Locate the cell with the specified text and output its (X, Y) center coordinate. 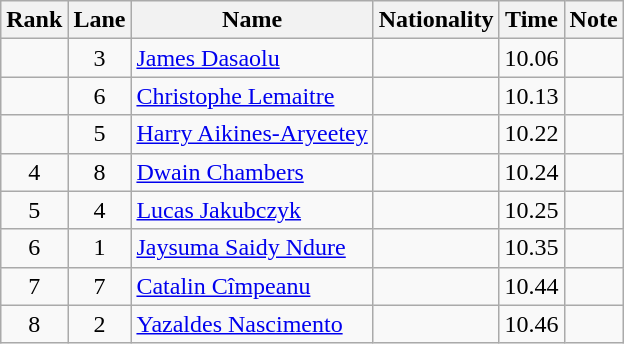
10.22 (532, 134)
10.13 (532, 96)
2 (100, 324)
James Dasaolu (252, 58)
10.35 (532, 248)
Note (594, 20)
Name (252, 20)
Harry Aikines-Aryeetey (252, 134)
Catalin Cîmpeanu (252, 286)
Dwain Chambers (252, 172)
10.44 (532, 286)
Nationality (436, 20)
Christophe Lemaitre (252, 96)
Yazaldes Nascimento (252, 324)
10.46 (532, 324)
Lane (100, 20)
1 (100, 248)
10.06 (532, 58)
Jaysuma Saidy Ndure (252, 248)
10.25 (532, 210)
Lucas Jakubczyk (252, 210)
Time (532, 20)
Rank (34, 20)
10.24 (532, 172)
3 (100, 58)
